Pinpoint the cell where the given text exists, returning its [x, y] midpoint coordinate. 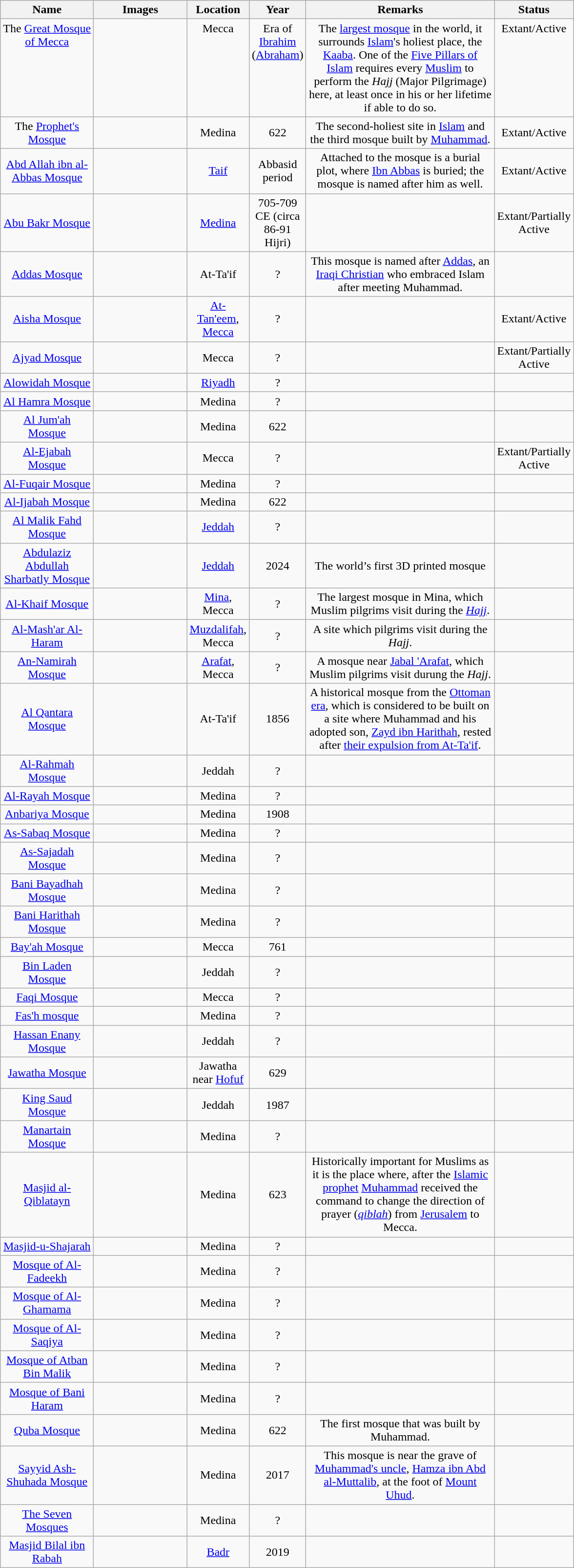
2019 [278, 1552]
Al-Khaif Mosque [47, 604]
Manartain Mosque [47, 1136]
Al Qantara Mosque [47, 719]
At-Tan'eem, Mecca [218, 319]
Abdulaziz Abdullah Sharbatly Mosque [47, 566]
Riyadh [218, 382]
1987 [278, 1105]
629 [278, 1073]
761 [278, 947]
Attached to the mosque is a burial plot, where Ibn Abbas is buried; the mosque is named after him as well. [400, 171]
Name [47, 10]
This mosque is near the grave of Muhammad's uncle, Hamza ibn Abd al-Muttalib, at the foot of Mount Uhud. [400, 1475]
Year [278, 10]
Jawatha Mosque [47, 1073]
Faqi Mosque [47, 997]
The largest mosque in Mina, which Muslim pilgrims visit during the Hajj. [400, 604]
Era of Ibrahim (Abraham) [278, 68]
Sayyid Ash-Shuhada Mosque [47, 1475]
1908 [278, 814]
Images [141, 10]
Remarks [400, 10]
Mosque of Al-Ghamama [47, 1303]
Al-Fuqair Mosque [47, 483]
Al-Rayah Mosque [47, 796]
Bani Harithah Mosque [47, 921]
Taif [218, 171]
Bin Laden Mosque [47, 972]
Abd Allah ibn al-Abbas Mosque [47, 171]
Muzdalifah, Mecca [218, 636]
Quba Mosque [47, 1430]
As-Sajadah Mosque [47, 858]
Hassan Enany Mosque [47, 1041]
Jawatha near Hofuf [218, 1073]
Ajyad Mosque [47, 358]
The first mosque that was built by Muhammad. [400, 1430]
Mina, Mecca [218, 604]
Al-Ijabah Mosque [47, 502]
Fas'h mosque [47, 1016]
Al Jum'ah Mosque [47, 426]
Abbasid period [278, 171]
The Great Mosque of Mecca [47, 68]
A site which pilgrims visit during the Hajj. [400, 636]
Status [534, 10]
Al Hamra Mosque [47, 401]
The second-holiest site in Islam and the third mosque built by Muhammad. [400, 133]
Mosque of Bani Haram [47, 1398]
623 [278, 1195]
As-Sabaq Mosque [47, 833]
Masjid-u-Shajarah [47, 1246]
Location [218, 10]
Al-Rahmah Mosque [47, 771]
Mosque of Al-Saqiya [47, 1335]
The Prophet's Mosque [47, 133]
The Seven Mosques [47, 1520]
Mosque of Al-Fadeekh [47, 1271]
Addas Mosque [47, 274]
Anbariya Mosque [47, 814]
Mosque of Atban Bin Malik [47, 1367]
1856 [278, 719]
The world’s first 3D printed mosque [400, 566]
Al-Ejabah Mosque [47, 458]
705-709 CE (circa 86-91 Hijri) [278, 223]
2017 [278, 1475]
2024 [278, 566]
Masjid al-Qiblatayn [47, 1195]
This mosque is named after Addas, an Iraqi Christian who embraced Islam after meeting Muhammad. [400, 274]
Aisha Mosque [47, 319]
Masjid Bilal ibn Rabah [47, 1552]
Alowidah Mosque [47, 382]
A mosque near Jabal 'Arafat, which Muslim pilgrims visit durung the Hajj. [400, 667]
Arafat, Mecca [218, 667]
Al Malik Fahd Mosque [47, 528]
Bani Bayadhah Mosque [47, 890]
Al-Mash'ar Al-Haram [47, 636]
An-Namirah Mosque [47, 667]
King Saud Mosque [47, 1105]
Abu Bakr Mosque [47, 223]
Badr [218, 1552]
Bay'ah Mosque [47, 947]
